Search for the cell housing the specified text and yield its [x, y] center coordinate. 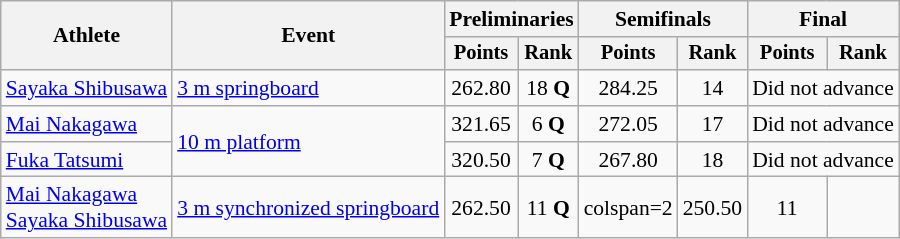
Sayaka Shibusawa [86, 88]
272.05 [628, 124]
267.80 [628, 160]
Athlete [86, 36]
Mai NakagawaSayaka Shibusawa [86, 208]
colspan=2 [628, 208]
3 m synchronized springboard [308, 208]
Event [308, 36]
284.25 [628, 88]
11 [787, 208]
14 [712, 88]
17 [712, 124]
7 Q [548, 160]
Preliminaries [511, 19]
10 m platform [308, 142]
18 Q [548, 88]
250.50 [712, 208]
11 Q [548, 208]
Semifinals [664, 19]
Final [823, 19]
320.50 [481, 160]
321.65 [481, 124]
262.80 [481, 88]
Fuka Tatsumi [86, 160]
3 m springboard [308, 88]
Mai Nakagawa [86, 124]
6 Q [548, 124]
262.50 [481, 208]
18 [712, 160]
